Pinpoint the cell where the given text exists, returning its (X, Y) midpoint coordinate. 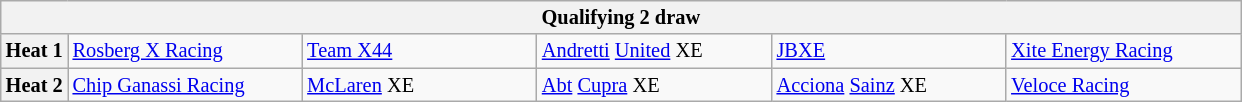
Acciona Sainz XE (890, 85)
Abt Cupra XE (654, 85)
Team X44 (420, 51)
Chip Ganassi Racing (186, 85)
Heat 2 (34, 85)
Veloce Racing (1124, 85)
JBXE (890, 51)
McLaren XE (420, 85)
Xite Energy Racing (1124, 51)
Heat 1 (34, 51)
Rosberg X Racing (186, 51)
Andretti United XE (654, 51)
Qualifying 2 draw (621, 17)
